Pinpoint the cell where the given text exists, returning its (x, y) midpoint coordinate. 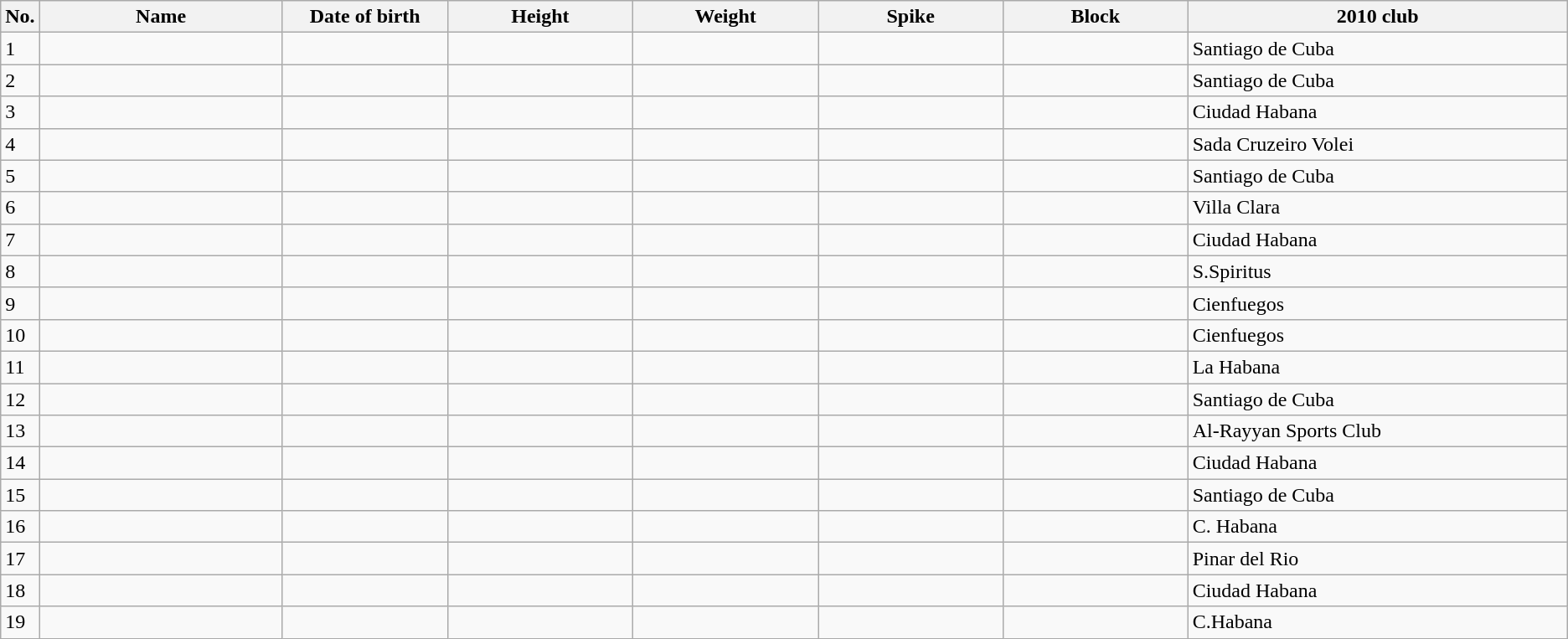
2010 club (1377, 17)
No. (20, 17)
18 (20, 590)
1 (20, 49)
Date of birth (365, 17)
Al-Rayyan Sports Club (1377, 431)
16 (20, 527)
19 (20, 622)
Name (161, 17)
10 (20, 335)
Block (1096, 17)
Villa Clara (1377, 208)
4 (20, 144)
17 (20, 559)
12 (20, 399)
14 (20, 463)
13 (20, 431)
Pinar del Rio (1377, 559)
Spike (911, 17)
7 (20, 240)
11 (20, 367)
C.Habana (1377, 622)
La Habana (1377, 367)
C. Habana (1377, 527)
2 (20, 80)
Height (539, 17)
5 (20, 176)
Weight (725, 17)
S.Spiritus (1377, 271)
6 (20, 208)
8 (20, 271)
9 (20, 303)
Sada Cruzeiro Volei (1377, 144)
3 (20, 112)
15 (20, 495)
